Search for the cell housing the specified text and yield its (X, Y) center coordinate. 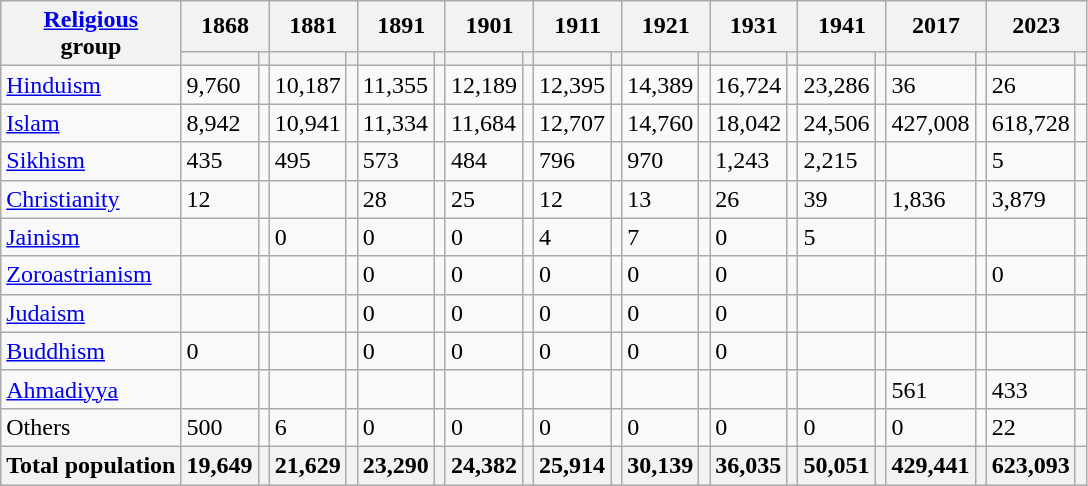
22 (1030, 427)
6 (308, 427)
Buddhism (91, 351)
3,879 (1030, 199)
10,941 (308, 123)
7 (660, 237)
573 (396, 161)
618,728 (1030, 123)
Zoroastrianism (91, 275)
12,707 (572, 123)
1,836 (930, 199)
50,051 (836, 465)
13 (660, 199)
16,724 (748, 85)
1901 (489, 26)
36 (930, 85)
429,441 (930, 465)
28 (396, 199)
24,382 (484, 465)
14,760 (660, 123)
Religiousgroup (91, 34)
623,093 (1030, 465)
1921 (666, 26)
2023 (1036, 26)
12,189 (484, 85)
18,042 (748, 123)
1,243 (748, 161)
11,355 (396, 85)
1931 (754, 26)
19,649 (220, 465)
1911 (578, 26)
495 (308, 161)
25,914 (572, 465)
970 (660, 161)
23,290 (396, 465)
Others (91, 427)
14,389 (660, 85)
Jainism (91, 237)
Hinduism (91, 85)
2017 (936, 26)
Christianity (91, 199)
Sikhism (91, 161)
Judaism (91, 313)
500 (220, 427)
Ahmadiyya (91, 389)
796 (572, 161)
24,506 (836, 123)
8,942 (220, 123)
25 (484, 199)
30,139 (660, 465)
561 (930, 389)
12,395 (572, 85)
433 (1030, 389)
11,334 (396, 123)
10,187 (308, 85)
427,008 (930, 123)
11,684 (484, 123)
1941 (842, 26)
435 (220, 161)
1881 (313, 26)
21,629 (308, 465)
Islam (91, 123)
39 (836, 199)
9,760 (220, 85)
Total population (91, 465)
23,286 (836, 85)
1868 (225, 26)
36,035 (748, 465)
4 (572, 237)
1891 (401, 26)
2,215 (836, 161)
484 (484, 161)
